Output the (x, y) coordinate of the center of the cell containing the given text.  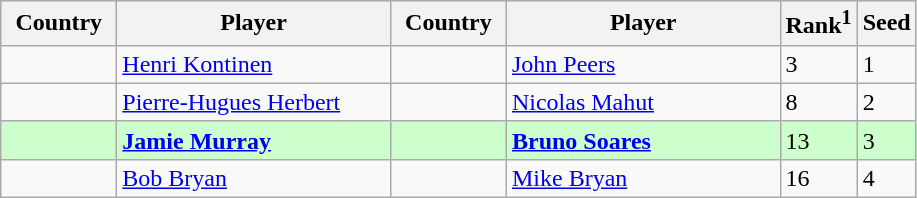
Mike Bryan (643, 178)
Nicolas Mahut (643, 102)
Seed (886, 24)
16 (818, 178)
John Peers (643, 64)
Bob Bryan (254, 178)
Henri Kontinen (254, 64)
1 (886, 64)
Rank1 (818, 24)
Jamie Murray (254, 140)
8 (818, 102)
4 (886, 178)
2 (886, 102)
Pierre-Hugues Herbert (254, 102)
13 (818, 140)
Bruno Soares (643, 140)
